Extract the [X, Y] coordinate from the center of the cell holding the provided text.  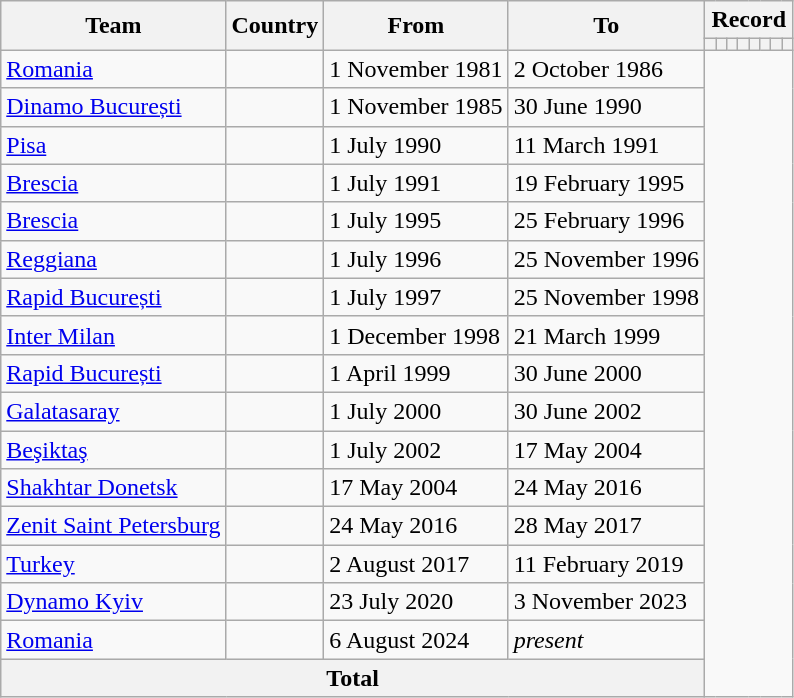
30 June 1990 [606, 107]
From [416, 26]
25 February 1996 [606, 221]
Record [748, 20]
Shakhtar Donetsk [114, 488]
3 November 2023 [606, 602]
present [606, 640]
1 November 1985 [416, 107]
2 August 2017 [416, 564]
Beşiktaş [114, 449]
Inter Milan [114, 335]
1 July 1996 [416, 259]
19 February 1995 [606, 183]
1 July 2002 [416, 449]
1 November 1981 [416, 69]
Total [353, 678]
11 March 1991 [606, 145]
1 April 1999 [416, 373]
Dinamo București [114, 107]
23 July 2020 [416, 602]
1 July 1997 [416, 297]
Team [114, 26]
6 August 2024 [416, 640]
25 November 1998 [606, 297]
Turkey [114, 564]
28 May 2017 [606, 526]
1 July 1991 [416, 183]
Galatasaray [114, 411]
Pisa [114, 145]
30 June 2000 [606, 373]
21 March 1999 [606, 335]
25 November 1996 [606, 259]
Zenit Saint Petersburg [114, 526]
To [606, 26]
Dynamo Kyiv [114, 602]
Country [275, 26]
Reggiana [114, 259]
11 February 2019 [606, 564]
2 October 1986 [606, 69]
1 July 1995 [416, 221]
1 July 2000 [416, 411]
30 June 2002 [606, 411]
1 December 1998 [416, 335]
1 July 1990 [416, 145]
